Locate the cell with the specified text and output its (x, y) center coordinate. 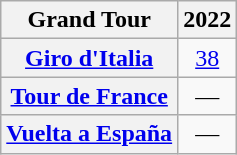
Giro d'Italia (90, 58)
Grand Tour (90, 20)
Tour de France (90, 96)
Vuelta a España (90, 134)
2022 (208, 20)
38 (208, 58)
